For the text-containing cell, return its midpoint in [X, Y] coordinate format. 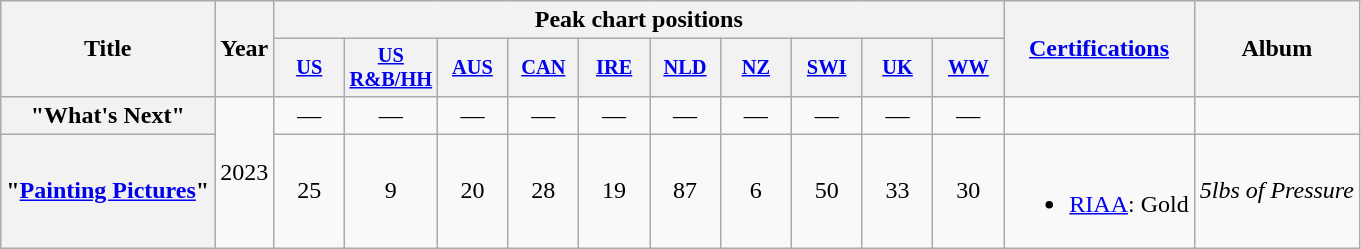
NZ [756, 68]
CAN [544, 68]
UK [898, 68]
"What's Next" [108, 115]
IRE [614, 68]
USR&B/HH [391, 68]
Peak chart positions [639, 20]
Album [1276, 49]
20 [472, 192]
Year [244, 49]
2023 [244, 172]
9 [391, 192]
50 [826, 192]
28 [544, 192]
19 [614, 192]
"Painting Pictures" [108, 192]
NLD [686, 68]
AUS [472, 68]
5lbs of Pressure [1276, 192]
33 [898, 192]
RIAA: Gold [1099, 192]
87 [686, 192]
Title [108, 49]
6 [756, 192]
SWI [826, 68]
WW [968, 68]
US [310, 68]
25 [310, 192]
30 [968, 192]
Certifications [1099, 49]
